Extract the (X, Y) coordinate from the center of the cell holding the provided text.  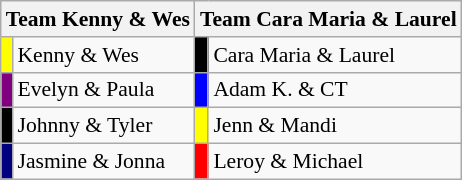
Team Kenny & Wes (98, 19)
Kenny & Wes (104, 55)
Johnny & Tyler (104, 126)
Evelyn & Paula (104, 90)
Adam K. & CT (334, 90)
Jenn & Mandi (334, 126)
Team Cara Maria & Laurel (328, 19)
Jasmine & Jonna (104, 162)
Cara Maria & Laurel (334, 55)
Leroy & Michael (334, 162)
